For the text-containing cell, return its midpoint in (x, y) coordinate format. 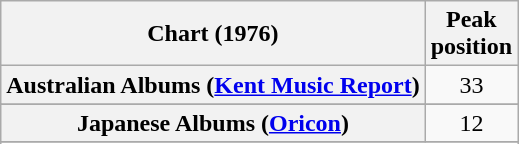
12 (471, 123)
Peakposition (471, 34)
Japanese Albums (Oricon) (213, 123)
Chart (1976) (213, 34)
Australian Albums (Kent Music Report) (213, 85)
33 (471, 85)
